From the cell containing the given text, extract its center point as [x, y] coordinate. 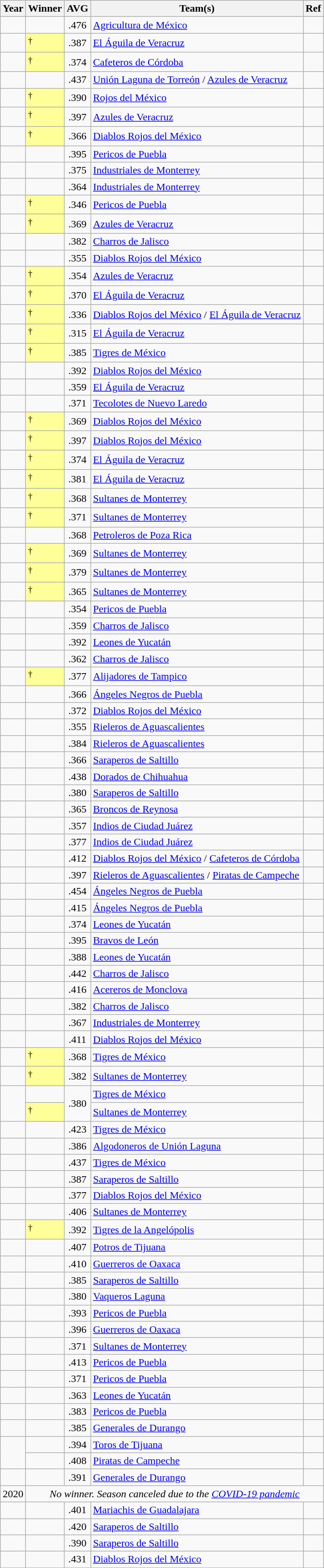
.388 [78, 957]
.415 [78, 908]
Unión Laguna de Torreón / Azules de Veracruz [196, 80]
Tecolotes de Nuevo Laredo [196, 403]
Alijadores de Tampico [196, 677]
.408 [78, 1461]
.336 [78, 314]
.442 [78, 973]
.372 [78, 711]
Winner [45, 9]
.357 [78, 825]
Vaqueros Laguna [196, 1297]
.381 [78, 479]
Acereros de Monclova [196, 990]
.362 [78, 658]
Petroleros de Poza Rica [196, 535]
2020 [13, 1494]
.367 [78, 1023]
.363 [78, 1395]
.384 [78, 743]
.364 [78, 187]
.454 [78, 891]
Team(s) [196, 9]
.407 [78, 1247]
.431 [78, 1559]
.420 [78, 1527]
Year [13, 9]
.438 [78, 776]
.315 [78, 334]
.410 [78, 1264]
.413 [78, 1362]
.383 [78, 1412]
.391 [78, 1477]
.396 [78, 1329]
.370 [78, 295]
.423 [78, 1130]
.476 [78, 25]
Toros de Tijuana [196, 1445]
.394 [78, 1445]
Bravos de León [196, 941]
Agricultura de México [196, 25]
.393 [78, 1313]
Ref [314, 9]
Rieleros de Aguascalientes / Piratas de Campeche [196, 875]
Tigres de la Angelópolis [196, 1230]
.406 [78, 1212]
Broncos de Reynosa [196, 809]
.375 [78, 170]
.346 [78, 205]
Potros de Tijuana [196, 1247]
.412 [78, 859]
Dorados de Chihuahua [196, 776]
.401 [78, 1510]
.411 [78, 1039]
No winner. Season canceled due to the COVID-19 pandemic [175, 1494]
Rojos del México [196, 98]
Diablos Rojos del México / Cafeteros de Córdoba [196, 859]
.416 [78, 990]
Piratas de Campeche [196, 1461]
Algodoneros de Unión Laguna [196, 1146]
Cafeteros de Córdoba [196, 62]
.379 [78, 572]
Diablos Rojos del México / El Águila de Veracruz [196, 314]
.386 [78, 1146]
Mariachis de Guadalajara [196, 1510]
AVG [78, 9]
